Locate the cell with the specified text and output its (X, Y) center coordinate. 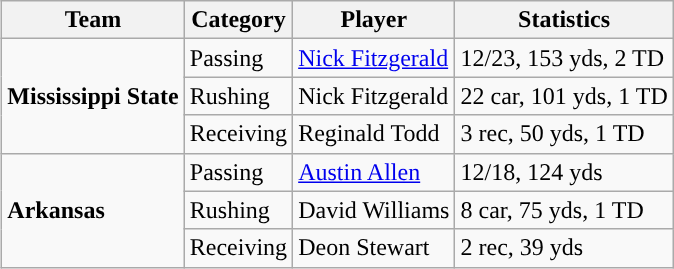
Austin Allen (374, 172)
Deon Stewart (374, 248)
22 car, 101 yds, 1 TD (564, 96)
12/18, 124 yds (564, 172)
Category (238, 20)
Player (374, 20)
Team (93, 20)
Arkansas (93, 210)
3 rec, 50 yds, 1 TD (564, 134)
8 car, 75 yds, 1 TD (564, 210)
Statistics (564, 20)
2 rec, 39 yds (564, 248)
David Williams (374, 210)
12/23, 153 yds, 2 TD (564, 58)
Mississippi State (93, 96)
Reginald Todd (374, 134)
